Capture the cell that displays the provided text and extract its (x, y) central coordinate. 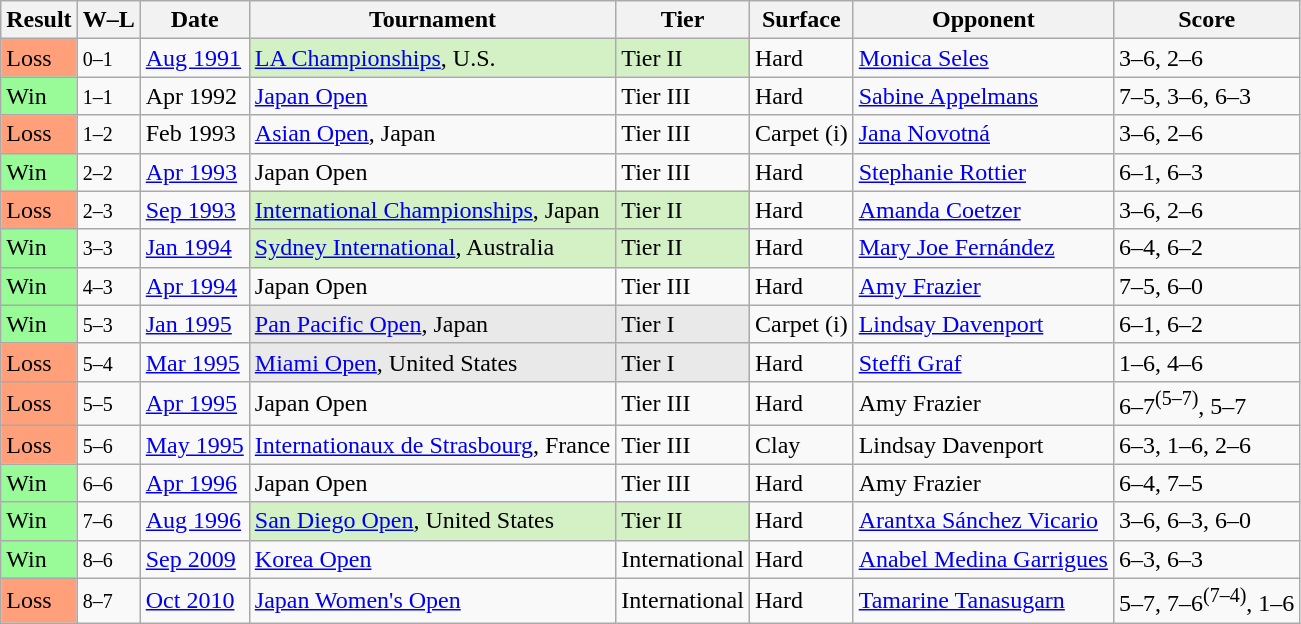
Oct 2010 (194, 600)
6–1, 6–2 (1206, 324)
0–1 (108, 58)
Tamarine Tanasugarn (983, 600)
Apr 1994 (194, 286)
Sep 2009 (194, 559)
6–3, 6–3 (1206, 559)
May 1995 (194, 445)
Sydney International, Australia (432, 248)
3–6, 6–3, 6–0 (1206, 521)
Arantxa Sánchez Vicario (983, 521)
Apr 1995 (194, 404)
6–7(5–7), 5–7 (1206, 404)
Sabine Appelmans (983, 96)
7–6 (108, 521)
Mary Joe Fernández (983, 248)
1–6, 4–6 (1206, 362)
7–5, 6–0 (1206, 286)
Date (194, 20)
Surface (801, 20)
1–2 (108, 134)
Apr 1996 (194, 483)
Sep 1993 (194, 210)
Aug 1991 (194, 58)
8–7 (108, 600)
Tier (683, 20)
8–6 (108, 559)
LA Championships, U.S. (432, 58)
6–1, 6–3 (1206, 172)
Clay (801, 445)
Jana Novotná (983, 134)
San Diego Open, United States (432, 521)
Korea Open (432, 559)
Amanda Coetzer (983, 210)
Asian Open, Japan (432, 134)
Jan 1994 (194, 248)
5–4 (108, 362)
2–3 (108, 210)
6–3, 1–6, 2–6 (1206, 445)
International Championships, Japan (432, 210)
Aug 1996 (194, 521)
Apr 1993 (194, 172)
Apr 1992 (194, 96)
3–3 (108, 248)
Stephanie Rottier (983, 172)
Steffi Graf (983, 362)
Internationaux de Strasbourg, France (432, 445)
5–5 (108, 404)
5–7, 7–6(7–4), 1–6 (1206, 600)
Score (1206, 20)
Tournament (432, 20)
1–1 (108, 96)
6–4, 6–2 (1206, 248)
5–6 (108, 445)
2–2 (108, 172)
W–L (108, 20)
Result (39, 20)
Pan Pacific Open, Japan (432, 324)
Jan 1995 (194, 324)
Monica Seles (983, 58)
Anabel Medina Garrigues (983, 559)
Mar 1995 (194, 362)
6–6 (108, 483)
4–3 (108, 286)
5–3 (108, 324)
Japan Women's Open (432, 600)
Opponent (983, 20)
6–4, 7–5 (1206, 483)
7–5, 3–6, 6–3 (1206, 96)
Miami Open, United States (432, 362)
Feb 1993 (194, 134)
